For the text-containing cell, return its midpoint in (x, y) coordinate format. 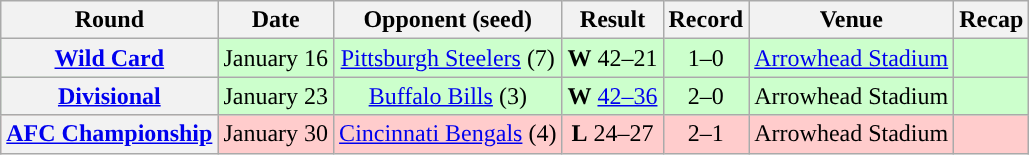
Round (110, 20)
W 42–36 (612, 96)
January 30 (276, 134)
2–1 (706, 134)
L 24–27 (612, 134)
Date (276, 20)
Venue (852, 20)
1–0 (706, 58)
AFC Championship (110, 134)
Recap (992, 20)
W 42–21 (612, 58)
January 23 (276, 96)
Record (706, 20)
January 16 (276, 58)
Buffalo Bills (3) (448, 96)
Divisional (110, 96)
Pittsburgh Steelers (7) (448, 58)
Opponent (seed) (448, 20)
Wild Card (110, 58)
Result (612, 20)
Cincinnati Bengals (4) (448, 134)
2–0 (706, 96)
